Return the [x, y] coordinate for the center point of the cell that contains the specified text.  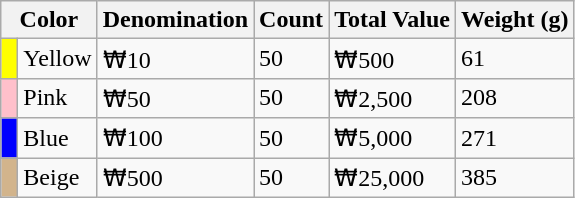
Total Value [392, 20]
Beige [58, 178]
Pink [58, 98]
₩100 [175, 138]
385 [515, 178]
₩25,000 [392, 178]
₩5,000 [392, 138]
Blue [58, 138]
61 [515, 59]
Weight (g) [515, 20]
271 [515, 138]
₩10 [175, 59]
Count [292, 20]
₩2,500 [392, 98]
208 [515, 98]
Color [49, 20]
₩50 [175, 98]
Denomination [175, 20]
Yellow [58, 59]
